Scan for the cell matching the given text and deliver its [X, Y] coordinate at center. 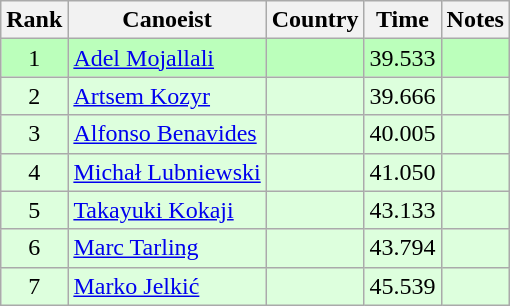
Marko Jelkić [167, 286]
Rank [34, 20]
Time [402, 20]
39.666 [402, 96]
39.533 [402, 58]
3 [34, 134]
5 [34, 210]
Takayuki Kokaji [167, 210]
Notes [475, 20]
1 [34, 58]
Michał Lubniewski [167, 172]
Canoeist [167, 20]
40.005 [402, 134]
43.794 [402, 248]
Alfonso Benavides [167, 134]
45.539 [402, 286]
Marc Tarling [167, 248]
6 [34, 248]
41.050 [402, 172]
43.133 [402, 210]
7 [34, 286]
Adel Mojallali [167, 58]
Artsem Kozyr [167, 96]
4 [34, 172]
Country [315, 20]
2 [34, 96]
